Return (X, Y) of the center of cell containing provided text 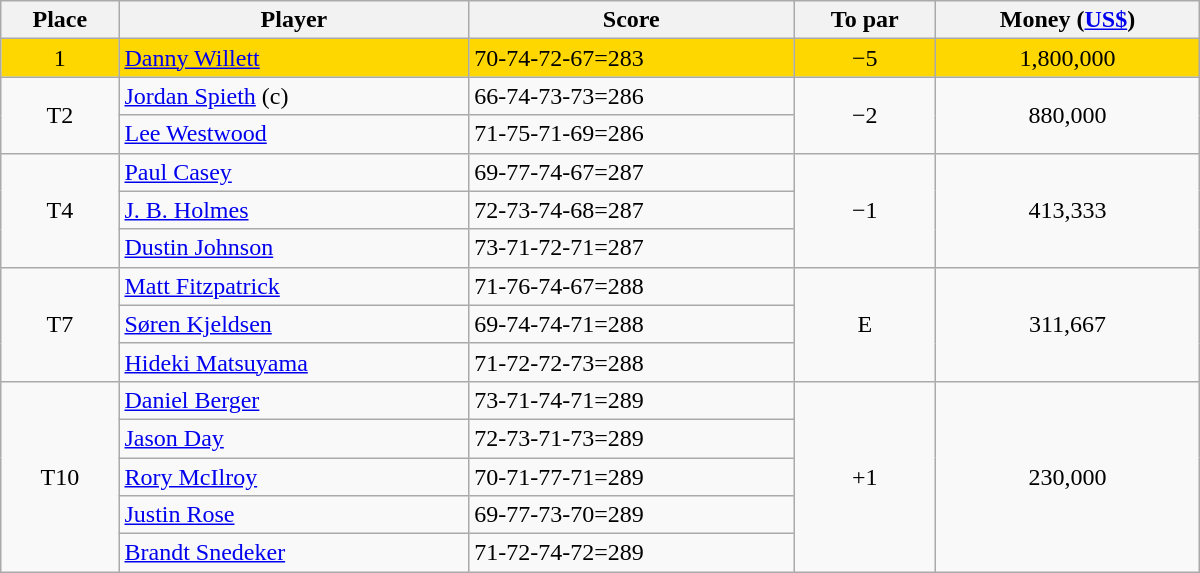
Dustin Johnson (294, 248)
T2 (60, 115)
311,667 (1068, 324)
Jordan Spieth (c) (294, 96)
71-72-74-72=289 (632, 553)
Søren Kjeldsen (294, 324)
Rory McIlroy (294, 477)
69-77-74-67=287 (632, 172)
T10 (60, 476)
−1 (865, 210)
72-73-74-68=287 (632, 210)
71-72-72-73=288 (632, 362)
Daniel Berger (294, 400)
Brandt Snedeker (294, 553)
Score (632, 20)
Paul Casey (294, 172)
Jason Day (294, 438)
Lee Westwood (294, 134)
71-76-74-67=288 (632, 286)
E (865, 324)
Matt Fitzpatrick (294, 286)
Place (60, 20)
70-71-77-71=289 (632, 477)
66-74-73-73=286 (632, 96)
−2 (865, 115)
T7 (60, 324)
Justin Rose (294, 515)
1,800,000 (1068, 58)
1 (60, 58)
73-71-72-71=287 (632, 248)
−5 (865, 58)
+1 (865, 476)
69-77-73-70=289 (632, 515)
J. B. Holmes (294, 210)
230,000 (1068, 476)
880,000 (1068, 115)
413,333 (1068, 210)
Player (294, 20)
72-73-71-73=289 (632, 438)
70-74-72-67=283 (632, 58)
T4 (60, 210)
Money (US$) (1068, 20)
73-71-74-71=289 (632, 400)
Danny Willett (294, 58)
Hideki Matsuyama (294, 362)
69-74-74-71=288 (632, 324)
71-75-71-69=286 (632, 134)
To par (865, 20)
